Determine the (x, y) coordinate at the center of the cell enclosing the given text.  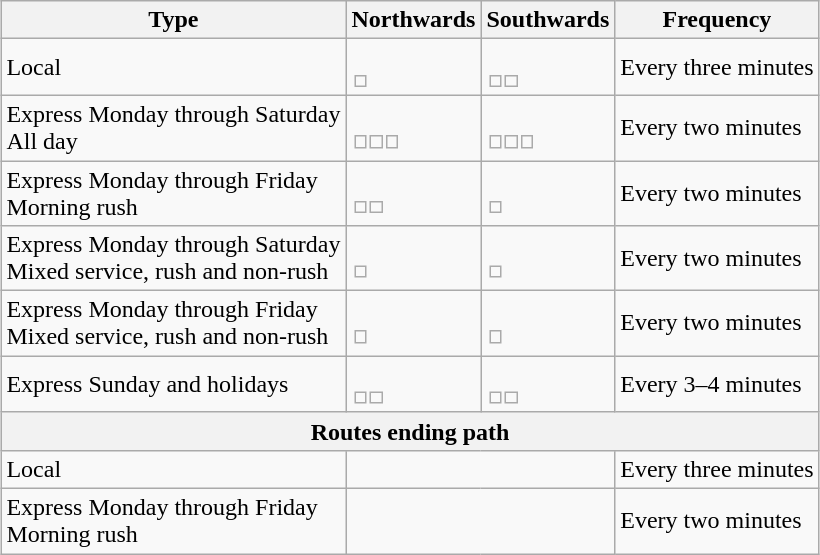
Express Monday through SaturdayAll day (174, 128)
Routes ending path (410, 431)
Every 3–4 minutes (717, 384)
Southwards (548, 20)
Frequency (717, 20)
Express Monday through SaturdayMixed service, rush and non-rush (174, 258)
Type (174, 20)
Northwards (414, 20)
Express Sunday and holidays (174, 384)
Express Monday through FridayMixed service, rush and non-rush (174, 324)
